Return [x, y] of the center of cell containing provided text 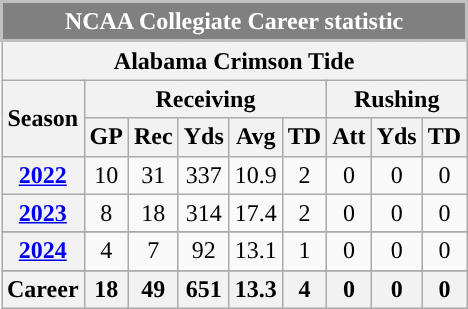
Rushing [397, 99]
Career [44, 289]
2022 [44, 175]
GP [106, 137]
337 [204, 175]
Avg [256, 137]
Season [44, 118]
Receiving [206, 99]
10.9 [256, 175]
2024 [44, 251]
13.1 [256, 251]
651 [204, 289]
10 [106, 175]
2023 [44, 213]
92 [204, 251]
7 [153, 251]
Alabama Crimson Tide [234, 60]
8 [106, 213]
Att [349, 137]
NCAA Collegiate Career statistic [234, 22]
17.4 [256, 213]
1 [304, 251]
49 [153, 289]
13.3 [256, 289]
Rec [153, 137]
31 [153, 175]
314 [204, 213]
